Return (X, Y) of the center of cell containing provided text 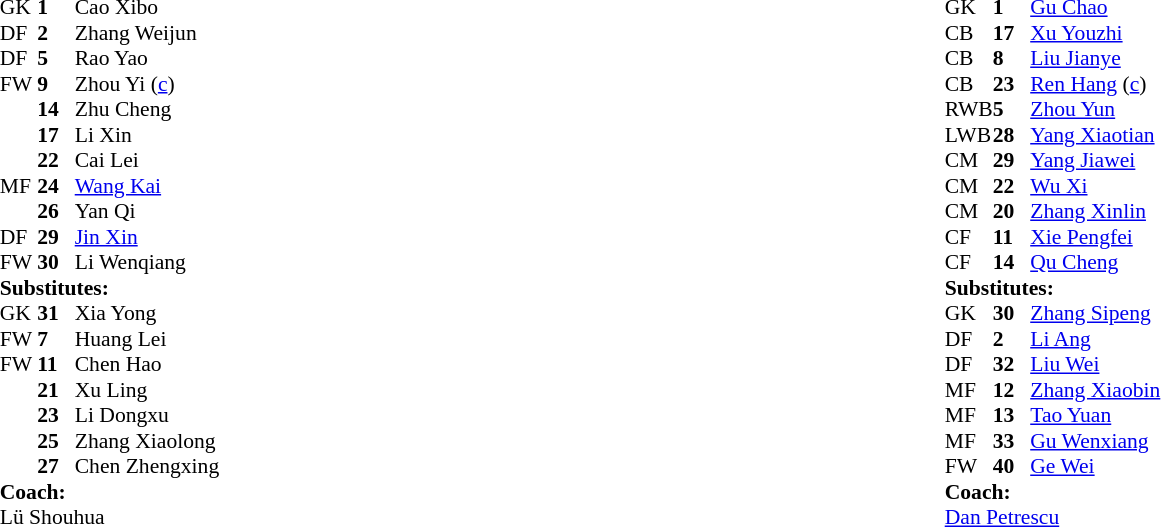
Ren Hang (c) (1095, 84)
28 (1012, 135)
Qu Cheng (1095, 263)
40 (1012, 467)
Li Xin (147, 135)
LWB (969, 135)
26 (56, 211)
Ge Wei (1095, 467)
21 (56, 390)
Liu Wei (1095, 365)
Li Wenqiang (147, 263)
Yan Qi (147, 211)
Rao Yao (147, 59)
12 (1012, 390)
33 (1012, 441)
Zhang Xiaolong (147, 441)
Chen Hao (147, 365)
Zhang Sipeng (1095, 313)
Wu Xi (1095, 186)
Zhang Xiaobin (1095, 390)
8 (1012, 59)
Liu Jianye (1095, 59)
Chen Zhengxing (147, 467)
9 (56, 84)
Wang Kai (147, 186)
Gu Wenxiang (1095, 441)
24 (56, 186)
Xie Pengfei (1095, 237)
Li Dongxu (147, 415)
25 (56, 441)
Cai Lei (147, 161)
Zhang Weijun (147, 33)
Huang Lei (147, 339)
20 (1012, 211)
27 (56, 467)
Xu Ling (147, 390)
Jin Xin (147, 237)
Li Ang (1095, 339)
Zhang Xinlin (1095, 211)
RWB (969, 109)
7 (56, 339)
Zhou Yi (c) (147, 84)
32 (1012, 365)
Tao Yuan (1095, 415)
Zhu Cheng (147, 109)
Zhou Yun (1095, 109)
Xu Youzhi (1095, 33)
Yang Xiaotian (1095, 135)
13 (1012, 415)
Xia Yong (147, 313)
31 (56, 313)
Yang Jiawei (1095, 161)
